Provide the (X, Y) coordinate of the cell's center where the given text is located.  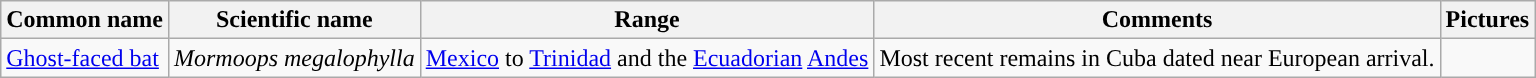
Most recent remains in Cuba dated near European arrival. (1157, 58)
Range (647, 20)
Scientific name (294, 20)
Common name (85, 20)
Comments (1157, 20)
Mormoops megalophylla (294, 58)
Ghost-faced bat (85, 58)
Pictures (1488, 20)
Mexico to Trinidad and the Ecuadorian Andes (647, 58)
